Search for the cell housing the specified text and yield its [x, y] center coordinate. 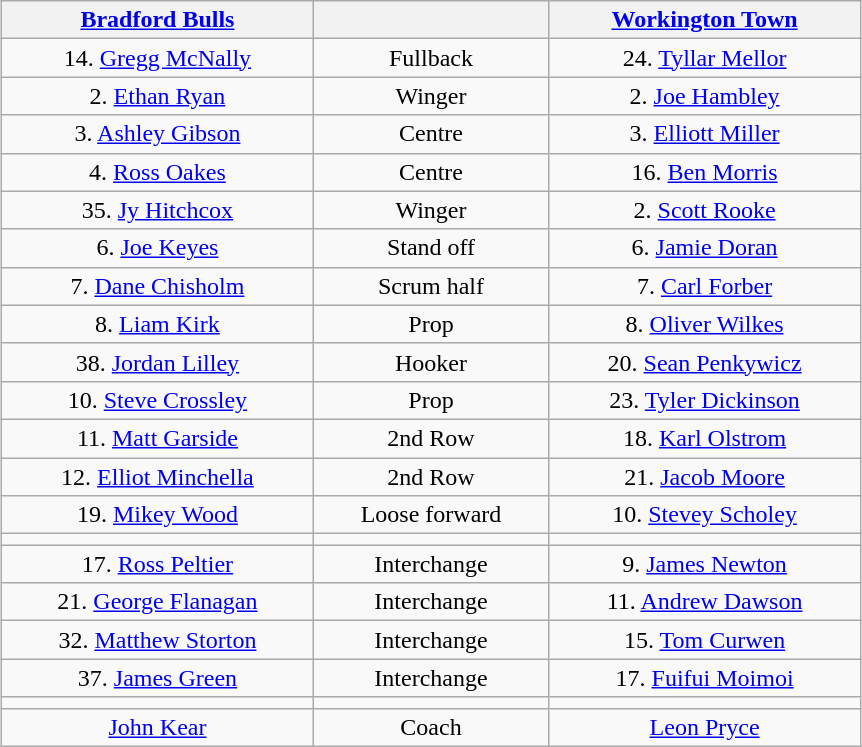
37. James Green [158, 678]
6. Joe Keyes [158, 248]
3. Ashley Gibson [158, 134]
19. Mikey Wood [158, 515]
3. Elliott Miller [704, 134]
4. Ross Oakes [158, 172]
21. George Flanagan [158, 602]
Loose forward [431, 515]
17. Fuifui Moimoi [704, 678]
10. Stevey Scholey [704, 515]
32. Matthew Storton [158, 640]
35. Jy Hitchcox [158, 210]
20. Sean Penkywicz [704, 362]
38. Jordan Lilley [158, 362]
Stand off [431, 248]
9. James Newton [704, 564]
15. Tom Curwen [704, 640]
Leon Pryce [704, 727]
Coach [431, 727]
7. Carl Forber [704, 286]
Bradford Bulls [158, 20]
8. Liam Kirk [158, 324]
John Kear [158, 727]
2. Joe Hambley [704, 96]
8. Oliver Wilkes [704, 324]
23. Tyler Dickinson [704, 400]
2. Scott Rooke [704, 210]
11. Matt Garside [158, 438]
Scrum half [431, 286]
18. Karl Olstrom [704, 438]
16. Ben Morris [704, 172]
6. Jamie Doran [704, 248]
17. Ross Peltier [158, 564]
21. Jacob Moore [704, 477]
14. Gregg McNally [158, 58]
Workington Town [704, 20]
12. Elliot Minchella [158, 477]
10. Steve Crossley [158, 400]
Hooker [431, 362]
24. Tyllar Mellor [704, 58]
11. Andrew Dawson [704, 602]
7. Dane Chisholm [158, 286]
2. Ethan Ryan [158, 96]
Fullback [431, 58]
